Extract the (X, Y) coordinate from the center of the cell holding the provided text.  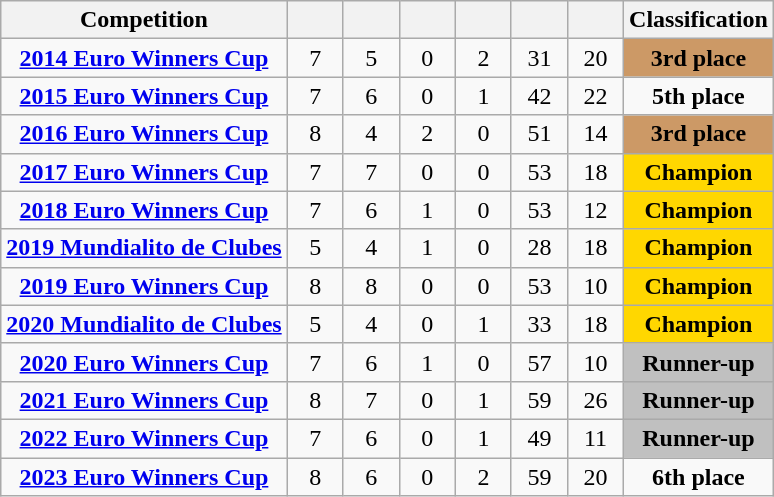
2022 Euro Winners Cup (144, 438)
57 (539, 362)
2018 Euro Winners Cup (144, 210)
22 (596, 96)
2017 Euro Winners Cup (144, 172)
5th place (699, 96)
2019 Mundialito de Clubes (144, 248)
2016 Euro Winners Cup (144, 134)
26 (596, 400)
2023 Euro Winners Cup (144, 477)
6th place (699, 477)
2014 Euro Winners Cup (144, 58)
2021 Euro Winners Cup (144, 400)
2020 Mundialito de Clubes (144, 324)
2019 Euro Winners Cup (144, 286)
33 (539, 324)
12 (596, 210)
42 (539, 96)
2020 Euro Winners Cup (144, 362)
31 (539, 58)
14 (596, 134)
Classification (699, 20)
Competition (144, 20)
11 (596, 438)
51 (539, 134)
28 (539, 248)
2015 Euro Winners Cup (144, 96)
49 (539, 438)
